Determine the (x, y) coordinate at the center of the cell enclosing the given text.  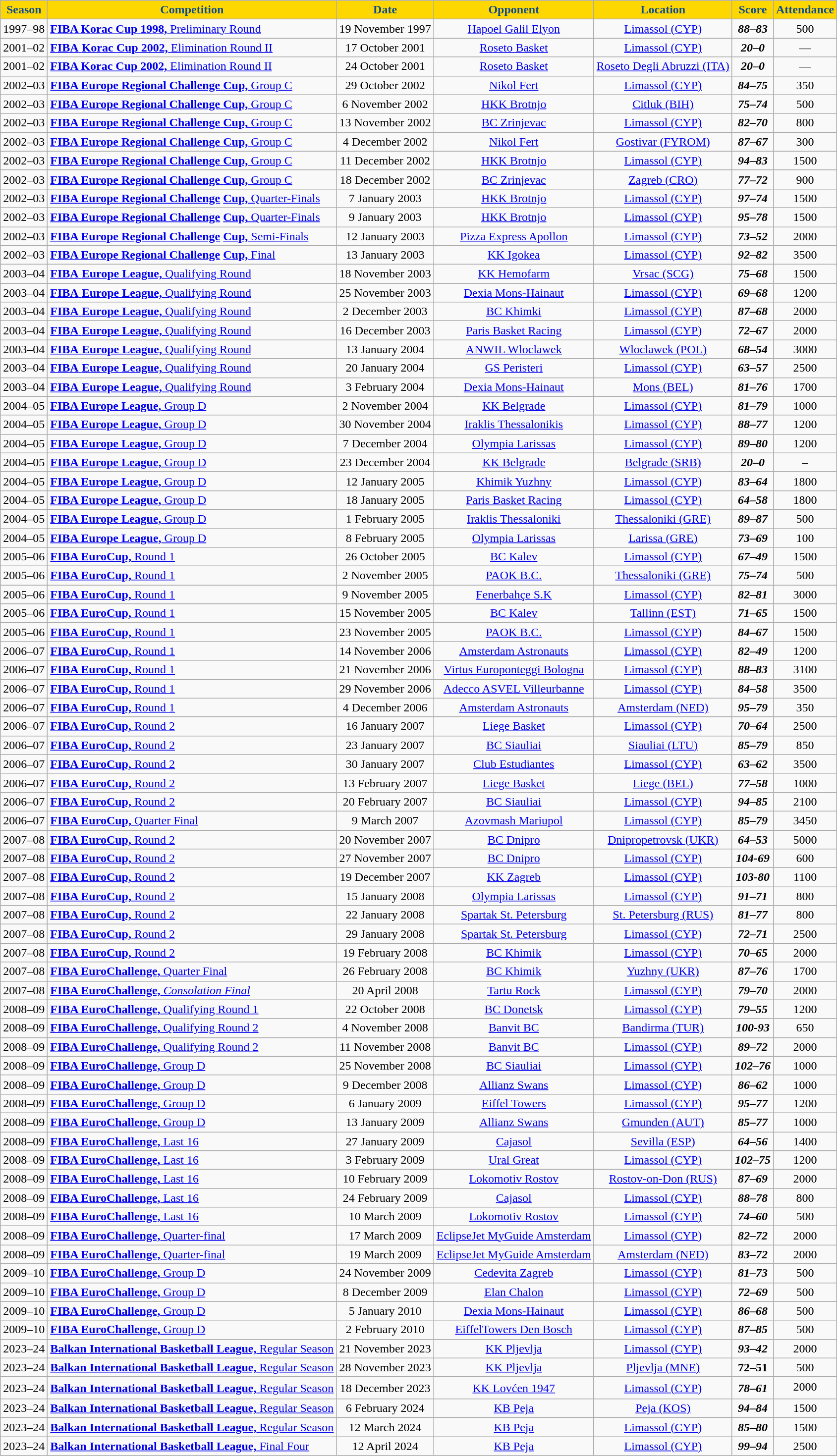
78–61 (752, 1388)
102–75 (752, 1160)
89–80 (752, 443)
82–81 (752, 594)
FIBA Europe Regional Challenge Cup, Semi-Finals (192, 236)
Citluk (BIH) (663, 104)
19 November 1997 (385, 29)
3450 (805, 820)
67–49 (752, 557)
26 October 2005 (385, 557)
FIBA Europe Regional Challenge Cup, Final (192, 255)
9 March 2007 (385, 820)
25 November 2003 (385, 293)
77–72 (752, 179)
Siauliai (LTU) (663, 745)
12 January 2005 (385, 481)
2 November 2005 (385, 576)
75–68 (752, 274)
84–67 (752, 632)
St. Petersburg (RUS) (663, 915)
Score (752, 10)
92–82 (752, 255)
Iraklis Thessalonikis (513, 425)
19 March 2009 (385, 1254)
Eiffel Towers (513, 1103)
1997–98 (24, 29)
81–77 (752, 915)
Mons (BEL) (663, 387)
94–85 (752, 802)
KK Hemofarm (513, 274)
84–75 (752, 85)
15 November 2005 (385, 613)
29 November 2006 (385, 689)
KK Igokea (513, 255)
Iraklis Thessaloniki (513, 519)
69–68 (752, 293)
70–64 (752, 726)
30 January 2007 (385, 764)
11 December 2002 (385, 161)
86–68 (752, 1311)
3 February 2004 (385, 387)
13 January 2004 (385, 349)
11 November 2008 (385, 1047)
300 (805, 142)
21 November 2023 (385, 1348)
95–77 (752, 1103)
91–71 (752, 896)
10 March 2009 (385, 1217)
KK Zagreb (513, 877)
73–52 (752, 236)
Belgrade (SRB) (663, 462)
Rostov-on-Don (RUS) (663, 1179)
1 February 2005 (385, 519)
64–53 (752, 840)
72–71 (752, 934)
22 October 2008 (385, 1009)
81–76 (752, 387)
5000 (805, 840)
Ural Great (513, 1160)
94–84 (752, 1408)
12 March 2024 (385, 1427)
77–58 (752, 783)
10 February 2009 (385, 1179)
95–78 (752, 217)
2 November 2004 (385, 406)
6 February 2024 (385, 1408)
7 January 2003 (385, 198)
24 February 2009 (385, 1198)
20 November 2007 (385, 840)
FIBA Korac Cup 1998, Preliminary Round (192, 29)
900 (805, 179)
87–67 (752, 142)
650 (805, 1028)
100-93 (752, 1028)
4 December 2002 (385, 142)
Virtus Europonteggi Bologna (513, 670)
13 January 2009 (385, 1122)
23 January 2007 (385, 745)
Competition (192, 10)
Gostivar (FYROM) (663, 142)
Pljevlja (MNE) (663, 1367)
88–78 (752, 1198)
79–55 (752, 1009)
18 November 2003 (385, 274)
Liege (BEL) (663, 783)
84–58 (752, 689)
7 December 2004 (385, 443)
Roseto Degli Abruzzi (ITA) (663, 66)
KK Lovćen 1947 (513, 1388)
97–74 (752, 198)
87–76 (752, 971)
28 November 2023 (385, 1367)
83–64 (752, 481)
FIBA EuroCup, Quarter Final (192, 820)
81–79 (752, 406)
3100 (805, 670)
20 April 2008 (385, 990)
9 January 2003 (385, 217)
Elan Chalon (513, 1292)
104-69 (752, 859)
21 November 2006 (385, 670)
16 December 2003 (385, 330)
Zagreb (CRO) (663, 179)
13 February 2007 (385, 783)
16 January 2007 (385, 726)
Date (385, 10)
Club Estudiantes (513, 764)
73–69 (752, 538)
74–60 (752, 1217)
4 November 2008 (385, 1028)
72–51 (752, 1367)
72–67 (752, 330)
4 December 2006 (385, 707)
15 January 2008 (385, 896)
87–68 (752, 312)
64–58 (752, 500)
Fenerbahçe S.K (513, 594)
8 February 2005 (385, 538)
20 February 2007 (385, 802)
9 December 2008 (385, 1084)
82–72 (752, 1236)
Gmunden (AUT) (663, 1122)
Tallinn (EST) (663, 613)
6 January 2009 (385, 1103)
Yuzhny (UKR) (663, 971)
Balkan International Basketball League, Final Four (192, 1446)
24 October 2001 (385, 66)
95–79 (752, 707)
Larissa (GRE) (663, 538)
6 November 2002 (385, 104)
Season (24, 10)
BC Donetsk (513, 1009)
Sevilla (ESP) (663, 1141)
14 November 2006 (385, 651)
18 December 2002 (385, 179)
2 February 2010 (385, 1330)
1400 (805, 1141)
70–65 (752, 953)
Opponent (513, 10)
9 November 2005 (385, 594)
87–69 (752, 1179)
25 November 2008 (385, 1066)
Location (663, 10)
83–72 (752, 1254)
5 January 2010 (385, 1311)
Cedevita Zagreb (513, 1273)
Adecco ASVEL Villeurbanne (513, 689)
23 November 2005 (385, 632)
63–57 (752, 368)
Attendance (805, 10)
Pizza Express Apollon (513, 236)
29 October 2002 (385, 85)
2 December 2003 (385, 312)
26 February 2008 (385, 971)
FIBA EuroChallenge, Quarter Final (192, 971)
ANWIL Wloclawek (513, 349)
72–69 (752, 1292)
Dnipropetrovsk (UKR) (663, 840)
Hapoel Galil Elyon (513, 29)
86–62 (752, 1084)
Vrsac (SCG) (663, 274)
GS Peristeri (513, 368)
19 December 2007 (385, 877)
68–54 (752, 349)
29 January 2008 (385, 934)
103-80 (752, 877)
30 November 2004 (385, 425)
17 March 2009 (385, 1236)
Wloclawek (POL) (663, 349)
13 November 2002 (385, 123)
81–73 (752, 1273)
27 November 2007 (385, 859)
12 April 2024 (385, 1446)
13 January 2003 (385, 255)
79–70 (752, 990)
850 (805, 745)
17 October 2001 (385, 48)
FIBA EuroChallenge, Consolation Final (192, 990)
Peja (KOS) (663, 1408)
22 January 2008 (385, 915)
64–56 (752, 1141)
87–85 (752, 1330)
27 January 2009 (385, 1141)
Khimik Yuzhny (513, 481)
82–70 (752, 123)
2100 (805, 802)
102–76 (752, 1066)
20 January 2004 (385, 368)
24 November 2009 (385, 1273)
Bandirma (TUR) (663, 1028)
19 February 2008 (385, 953)
18 January 2005 (385, 500)
18 December 2023 (385, 1388)
71–65 (752, 613)
12 January 2003 (385, 236)
– (805, 462)
89–87 (752, 519)
EiffelTowers Den Bosch (513, 1330)
FIBA EuroChallenge, Qualifying Round 1 (192, 1009)
85–77 (752, 1122)
BC Khimki (513, 312)
Azovmash Mariupol (513, 820)
23 December 2004 (385, 462)
99–94 (752, 1446)
1100 (805, 877)
600 (805, 859)
89–72 (752, 1047)
85–80 (752, 1427)
63–62 (752, 764)
8 December 2009 (385, 1292)
82–49 (752, 651)
88–77 (752, 425)
94–83 (752, 161)
3 February 2009 (385, 1160)
100 (805, 538)
Tartu Rock (513, 990)
93–42 (752, 1348)
